Identify which cell holds the provided text, then report its (X, Y) central coordinate. 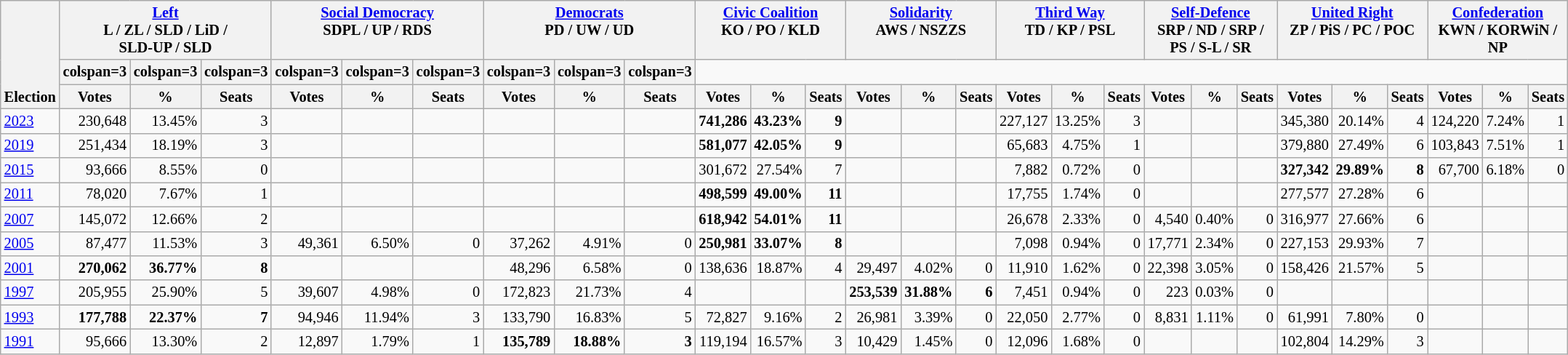
95,666 (95, 341)
16.83% (589, 317)
227,153 (1305, 244)
1.62% (1077, 268)
2.33% (1077, 219)
145,072 (95, 219)
1993 (31, 317)
7,882 (1024, 170)
37,262 (519, 244)
78,020 (95, 194)
7.80% (1360, 317)
1.68% (1077, 341)
1.74% (1077, 194)
12.66% (166, 219)
Civic CoalitionKO / PO / KLD (771, 30)
270,062 (95, 268)
67,700 (1455, 170)
2005 (31, 244)
27.28% (1360, 194)
2015 (31, 170)
327,342 (1305, 170)
22.37% (166, 317)
48,296 (519, 268)
Self-DefenceSRP / ND / SRP /PS / S-L / SR (1211, 30)
4.91% (589, 244)
26,678 (1024, 219)
1.45% (928, 341)
11.94% (378, 317)
8,831 (1168, 317)
3.39% (928, 317)
102,804 (1305, 341)
3.05% (1214, 268)
Election (31, 54)
20.14% (1360, 121)
29,497 (873, 268)
223 (1168, 292)
251,434 (95, 145)
21.57% (1360, 268)
277,577 (1305, 194)
54.01% (778, 219)
21.73% (589, 292)
LeftL / ZL / SLD / LiD /SLD-UP / SLD (166, 30)
16.57% (778, 341)
14.29% (1360, 341)
227,127 (1024, 121)
11,910 (1024, 268)
United RightZP / PiS / PC / POC (1352, 30)
43.23% (778, 121)
12,096 (1024, 341)
7.24% (1505, 121)
1991 (31, 341)
618,942 (723, 219)
379,880 (1305, 145)
177,788 (95, 317)
33.07% (778, 244)
301,672 (723, 170)
7.51% (1505, 145)
31.88% (928, 292)
172,823 (519, 292)
18.87% (778, 268)
27.54% (778, 170)
10,429 (873, 341)
29.89% (1360, 170)
27.49% (1360, 145)
2001 (31, 268)
230,648 (95, 121)
498,599 (723, 194)
49,361 (307, 244)
11.53% (166, 244)
9.16% (778, 317)
ConfederationKWN / KORWiN / NP (1497, 30)
205,955 (95, 292)
61,991 (1305, 317)
0.72% (1077, 170)
2019 (31, 145)
6.58% (589, 268)
7,451 (1024, 292)
6.18% (1505, 170)
7,098 (1024, 244)
7.67% (166, 194)
253,539 (873, 292)
Social DemocracySDPL / UP / RDS (377, 30)
18.88% (589, 341)
1997 (31, 292)
0.40% (1214, 219)
4.02% (928, 268)
2.34% (1214, 244)
22,398 (1168, 268)
DemocratsPD / UW / UD (590, 30)
4.98% (378, 292)
13.25% (1077, 121)
135,789 (519, 341)
103,843 (1455, 145)
SolidarityAWS / NSZZS (920, 30)
316,977 (1305, 219)
0.03% (1214, 292)
138,636 (723, 268)
4,540 (1168, 219)
36.77% (166, 268)
18.19% (166, 145)
22,050 (1024, 317)
26,981 (873, 317)
345,380 (1305, 121)
158,426 (1305, 268)
17,771 (1168, 244)
39,607 (307, 292)
12,897 (307, 341)
1.79% (378, 341)
1.11% (1214, 317)
133,790 (519, 317)
2007 (31, 219)
17,755 (1024, 194)
42.05% (778, 145)
87,477 (95, 244)
65,683 (1024, 145)
2011 (31, 194)
13.30% (166, 341)
4.75% (1077, 145)
124,220 (1455, 121)
119,194 (723, 341)
27.66% (1360, 219)
2023 (31, 121)
250,981 (723, 244)
741,286 (723, 121)
2.77% (1077, 317)
25.90% (166, 292)
581,077 (723, 145)
29.93% (1360, 244)
93,666 (95, 170)
94,946 (307, 317)
6.50% (378, 244)
13.45% (166, 121)
49.00% (778, 194)
72,827 (723, 317)
8.55% (166, 170)
Third WayTD / KP / PSL (1070, 30)
